Pinpoint the cell where the given text exists, returning its (X, Y) midpoint coordinate. 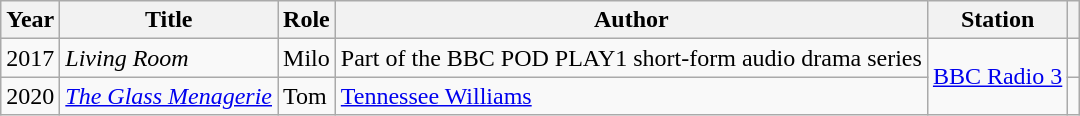
Tennessee Williams (631, 96)
BBC Radio 3 (997, 77)
Author (631, 20)
Title (169, 20)
Year (30, 20)
2017 (30, 58)
Tom (307, 96)
Living Room (169, 58)
Part of the BBC POD PLAY1 short-form audio drama series (631, 58)
Milo (307, 58)
The Glass Menagerie (169, 96)
2020 (30, 96)
Role (307, 20)
Station (997, 20)
